Capture the cell that displays the provided text and extract its (X, Y) central coordinate. 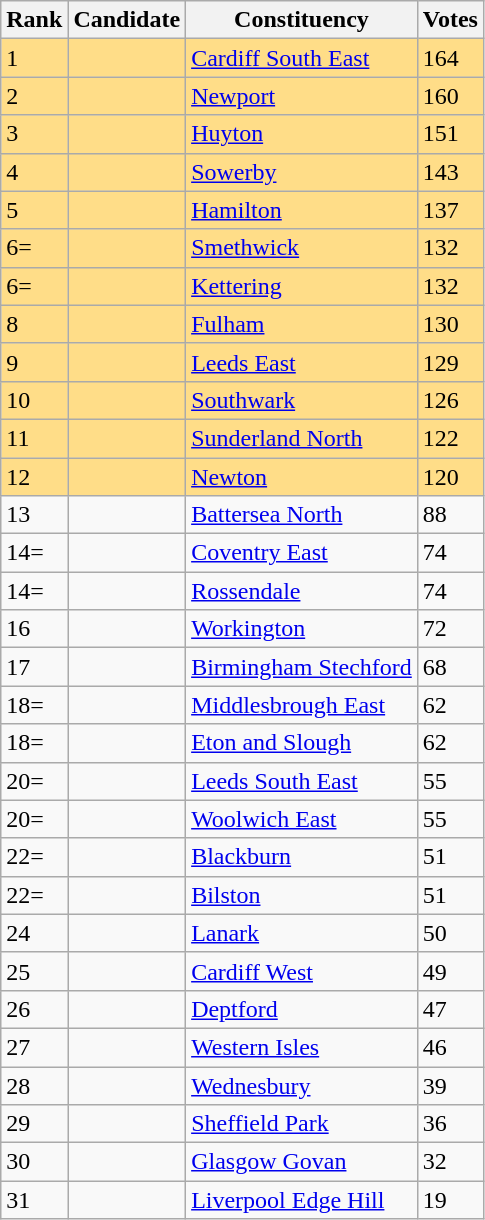
Woolwich East (302, 819)
Deptford (302, 1009)
19 (450, 1200)
10 (34, 400)
16 (34, 629)
11 (34, 438)
88 (450, 515)
160 (450, 96)
Sheffield Park (302, 1124)
Blackburn (302, 857)
27 (34, 1047)
Huyton (302, 134)
31 (34, 1200)
68 (450, 667)
Leeds South East (302, 781)
151 (450, 134)
164 (450, 58)
32 (450, 1162)
72 (450, 629)
36 (450, 1124)
9 (34, 362)
122 (450, 438)
130 (450, 324)
Newton (302, 477)
47 (450, 1009)
Cardiff West (302, 971)
Kettering (302, 286)
17 (34, 667)
Votes (450, 20)
129 (450, 362)
Liverpool Edge Hill (302, 1200)
Workington (302, 629)
Fulham (302, 324)
Leeds East (302, 362)
4 (34, 172)
Middlesbrough East (302, 705)
Wednesbury (302, 1085)
50 (450, 933)
137 (450, 210)
13 (34, 515)
126 (450, 400)
Glasgow Govan (302, 1162)
2 (34, 96)
Rossendale (302, 591)
Hamilton (302, 210)
Eton and Slough (302, 743)
Sunderland North (302, 438)
Rank (34, 20)
Lanark (302, 933)
Battersea North (302, 515)
Newport (302, 96)
24 (34, 933)
49 (450, 971)
46 (450, 1047)
28 (34, 1085)
8 (34, 324)
3 (34, 134)
Southwark (302, 400)
Coventry East (302, 553)
Constituency (302, 20)
Bilston (302, 895)
5 (34, 210)
29 (34, 1124)
Candidate (127, 20)
Cardiff South East (302, 58)
Smethwick (302, 248)
Sowerby (302, 172)
30 (34, 1162)
120 (450, 477)
Western Isles (302, 1047)
25 (34, 971)
12 (34, 477)
39 (450, 1085)
1 (34, 58)
26 (34, 1009)
143 (450, 172)
Birmingham Stechford (302, 667)
